Find where the given text appears and provide that cell's center as (x, y) coordinate. 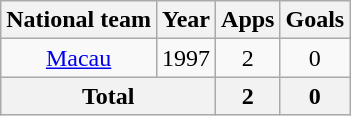
Goals (315, 20)
National team (79, 20)
Total (108, 96)
Macau (79, 58)
Year (186, 20)
Apps (248, 20)
1997 (186, 58)
